Pinpoint the cell where the given text exists, returning its (X, Y) midpoint coordinate. 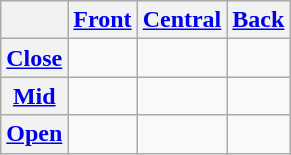
Open (34, 134)
Central (182, 20)
Back (258, 20)
Mid (34, 96)
Front (102, 20)
Close (34, 58)
